For the text-containing cell, return its midpoint in [x, y] coordinate format. 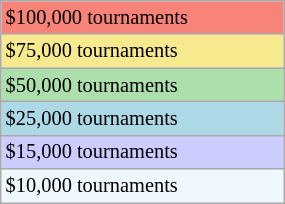
$75,000 tournaments [142, 51]
$10,000 tournaments [142, 186]
$15,000 tournaments [142, 152]
$25,000 tournaments [142, 118]
$50,000 tournaments [142, 85]
$100,000 tournaments [142, 17]
